Determine the (x, y) coordinate at the center of the cell enclosing the given text.  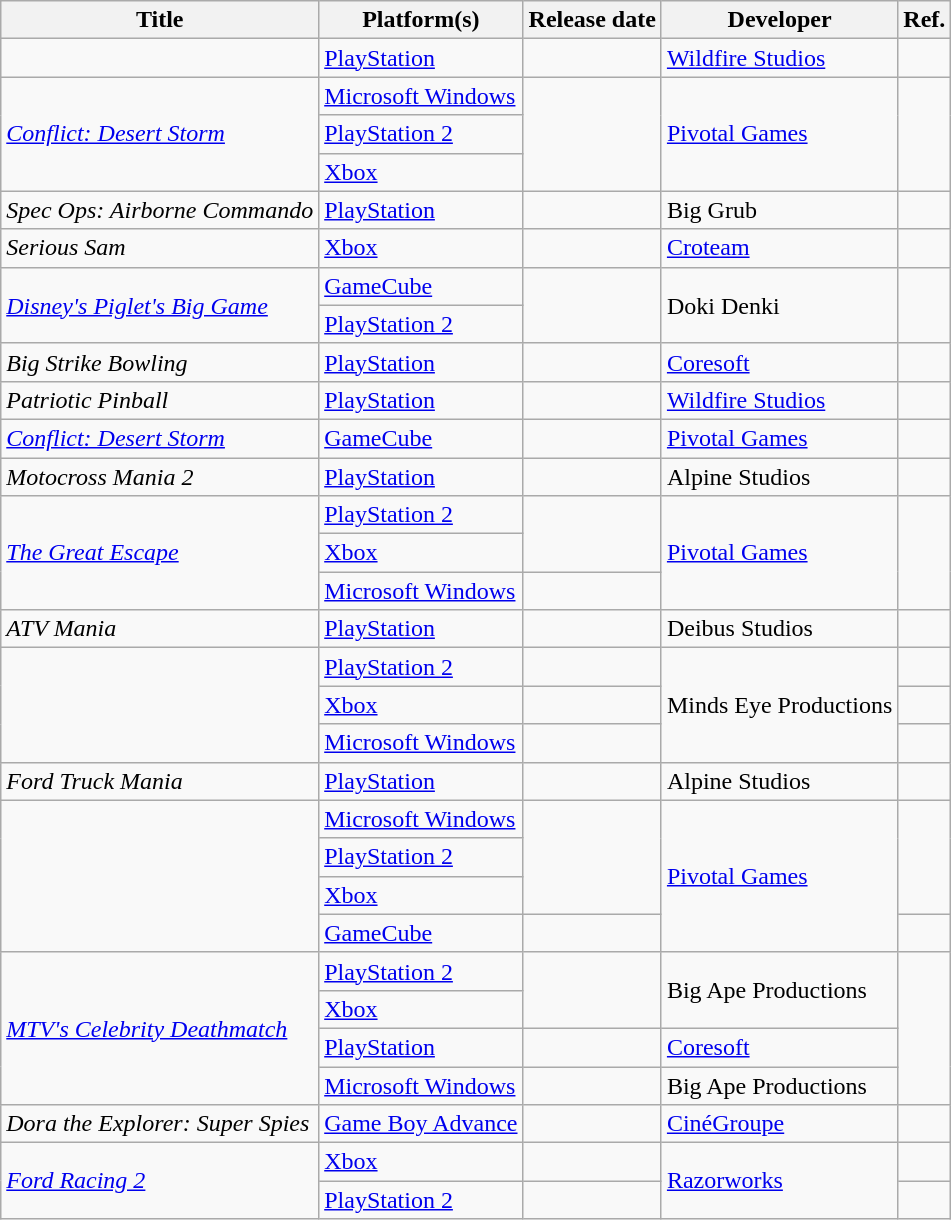
Big Grub (779, 210)
Deibus Studios (779, 629)
Ford Racing 2 (160, 1181)
MTV's Celebrity Deathmatch (160, 1028)
Big Strike Bowling (160, 362)
Platform(s) (421, 20)
Ref. (924, 20)
Doki Denki (779, 305)
Title (160, 20)
ATV Mania (160, 629)
Disney's Piglet's Big Game (160, 305)
Game Boy Advance (421, 1124)
The Great Escape (160, 553)
CinéGroupe (779, 1124)
Dora the Explorer: Super Spies (160, 1124)
Developer (779, 20)
Minds Eye Productions (779, 705)
Serious Sam (160, 248)
Patriotic Pinball (160, 400)
Croteam (779, 248)
Motocross Mania 2 (160, 477)
Spec Ops: Airborne Commando (160, 210)
Release date (592, 20)
Razorworks (779, 1181)
Ford Truck Mania (160, 781)
